Search for the cell housing the specified text and yield its [X, Y] center coordinate. 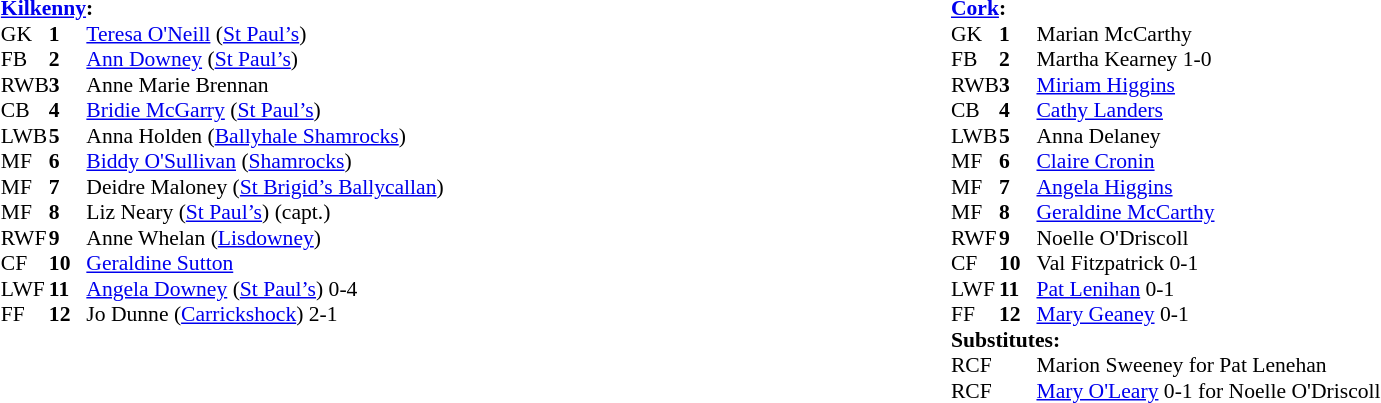
Mary Geaney 0-1 [1208, 315]
Anna Holden (Ballyhale Shamrocks) [264, 136]
Claire Cronin [1208, 161]
Geraldine Sutton [264, 263]
Anne Whelan (Lisdowney) [264, 238]
Martha Kearney 1-0 [1208, 59]
Pat Lenihan 0-1 [1208, 289]
Marion Sweeney for Pat Lenehan [1208, 365]
Cathy Landers [1208, 111]
Liz Neary (St Paul’s) (capt.) [264, 213]
Marian McCarthy [1208, 34]
RCF [975, 365]
Anna Delaney [1208, 136]
Geraldine McCarthy [1208, 213]
Anne Marie Brennan [264, 85]
Biddy O'Sullivan (Shamrocks) [264, 161]
Substitutes: [1166, 340]
Angela Downey (St Paul’s) 0-4 [264, 289]
Ann Downey (St Paul’s) [264, 59]
Deidre Maloney (St Brigid’s Ballycallan) [264, 187]
Teresa O'Neill (St Paul’s) [264, 34]
Val Fitzpatrick 0-1 [1208, 263]
Noelle O'Driscoll [1208, 238]
Jo Dunne (Carrickshock) 2-1 [264, 315]
Bridie McGarry (St Paul’s) [264, 111]
Angela Higgins [1208, 187]
Miriam Higgins [1208, 85]
